Output the [x, y] coordinate of the center of the cell containing the given text.  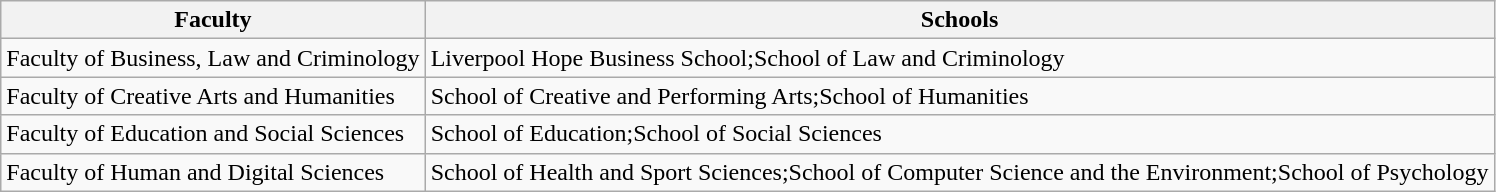
Faculty of Education and Social Sciences [213, 134]
Schools [960, 20]
Liverpool Hope Business School;School of Law and Criminology [960, 58]
Faculty of Human and Digital Sciences [213, 172]
Faculty of Creative Arts and Humanities [213, 96]
School of Creative and Performing Arts;School of Humanities [960, 96]
School of Education;School of Social Sciences [960, 134]
Faculty [213, 20]
School of Health and Sport Sciences;School of Computer Science and the Environment;School of Psychology [960, 172]
Faculty of Business, Law and Criminology [213, 58]
